Search for the cell housing the specified text and yield its [X, Y] center coordinate. 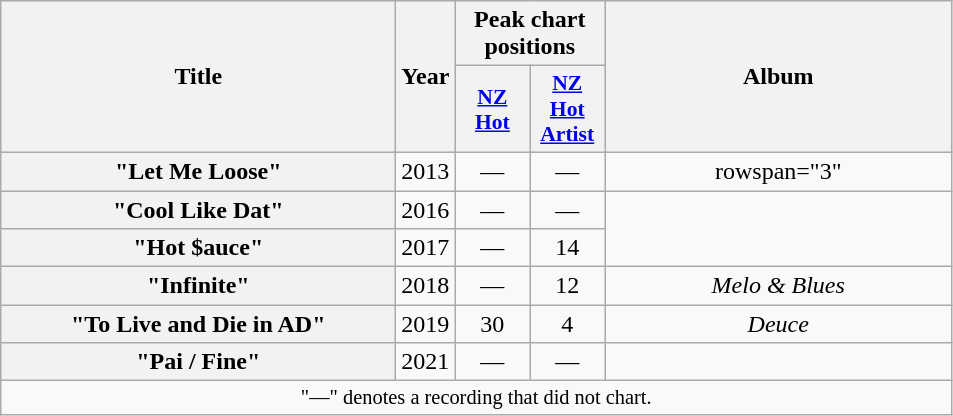
rowspan="3" [778, 171]
Year [426, 77]
NZHot [492, 110]
14 [568, 248]
30 [492, 324]
"Pai / Fine" [198, 362]
Title [198, 77]
Peak chart positions [530, 34]
Melo & Blues [778, 286]
"Let Me Loose" [198, 171]
4 [568, 324]
"To Live and Die in AD" [198, 324]
"Infinite" [198, 286]
12 [568, 286]
"Cool Like Dat" [198, 209]
Deuce [778, 324]
2016 [426, 209]
Album [778, 77]
NZHotArtist [568, 110]
"—" denotes a recording that did not chart. [476, 398]
2013 [426, 171]
2017 [426, 248]
2021 [426, 362]
2019 [426, 324]
2018 [426, 286]
"Hot $auce" [198, 248]
